Provide the (X, Y) coordinate of the cell's center where the given text is located.  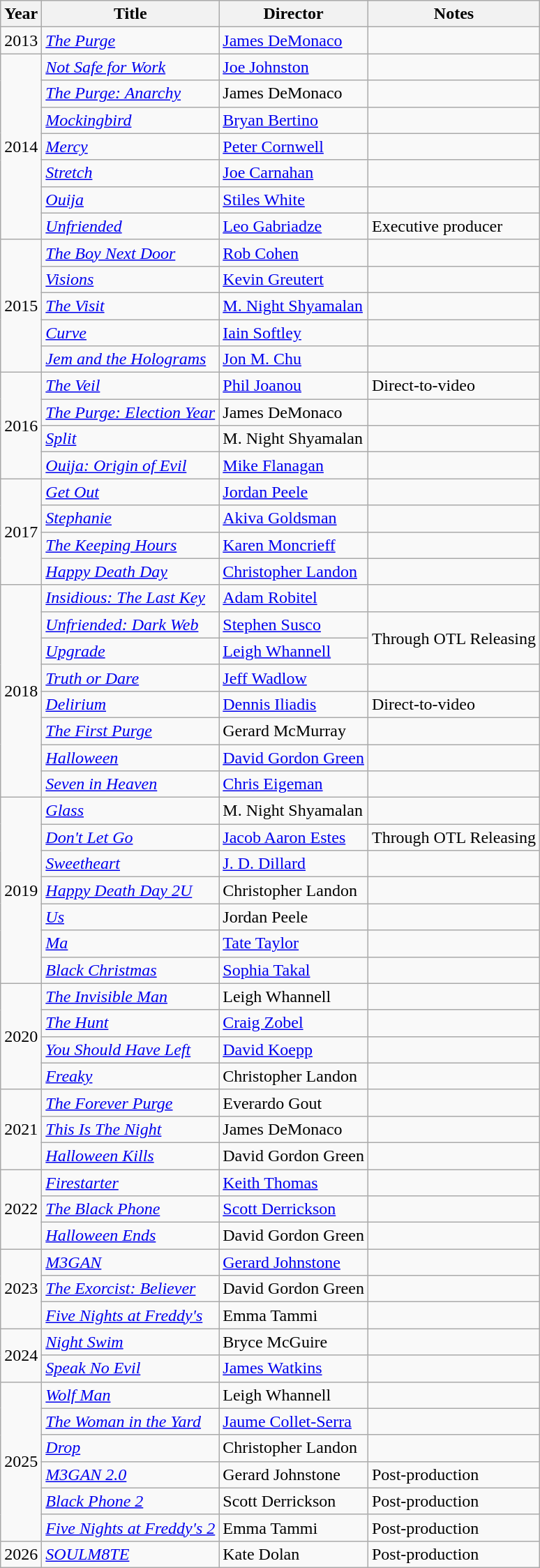
2021 (21, 1129)
Us (130, 917)
Adam Robitel (294, 598)
The Veil (130, 386)
Bryan Bertino (294, 120)
The Purge: Anarchy (130, 94)
Stephen Susco (294, 625)
Don't Let Go (130, 837)
Unfriended: Dark Web (130, 625)
Happy Death Day 2U (130, 890)
Visions (130, 279)
Delirium (130, 704)
Phil Joanou (294, 386)
Title (130, 14)
Leo Gabriadze (294, 226)
2017 (21, 532)
Stiles White (294, 200)
2022 (21, 1209)
Jeff Wadlow (294, 678)
Jaume Collet-Serra (294, 1421)
2019 (21, 890)
Akiva Goldsman (294, 518)
Ma (130, 943)
Five Nights at Freddy's (130, 1315)
2025 (21, 1461)
Year (21, 14)
James Watkins (294, 1368)
2024 (21, 1355)
Mercy (130, 147)
The Visit (130, 306)
Ouija: Origin of Evil (130, 465)
Wolf Man (130, 1395)
Joe Carnahan (294, 173)
The Keeping Hours (130, 545)
Sweetheart (130, 864)
Speak No Evil (130, 1368)
Drop (130, 1448)
Truth or Dare (130, 678)
Craig Zobel (294, 1023)
Kevin Greutert (294, 279)
The Invisible Man (130, 996)
Rob Cohen (294, 253)
M3GAN 2.0 (130, 1474)
M3GAN (130, 1262)
The Exorcist: Believer (130, 1289)
Happy Death Day (130, 572)
Karen Moncrieff (294, 545)
Stretch (130, 173)
Sophia Takal (294, 970)
Keith Thomas (294, 1183)
Halloween (130, 757)
J. D. Dillard (294, 864)
This Is The Night (130, 1129)
Ouija (130, 200)
Peter Cornwell (294, 147)
The First Purge (130, 731)
SOULM8TE (130, 1554)
Five Nights at Freddy's 2 (130, 1528)
The Purge (130, 40)
Gerard McMurray (294, 731)
2023 (21, 1289)
You Should Have Left (130, 1050)
Mike Flanagan (294, 465)
2014 (21, 147)
The Hunt (130, 1023)
Bryce McGuire (294, 1342)
Stephanie (130, 518)
Upgrade (130, 651)
Chris Eigeman (294, 784)
Not Safe for Work (130, 67)
Night Swim (130, 1342)
Iain Softley (294, 333)
Tate Taylor (294, 943)
2020 (21, 1036)
Director (294, 14)
Dennis Iliadis (294, 704)
Glass (130, 811)
Halloween Ends (130, 1236)
2016 (21, 426)
Freaky (130, 1076)
2015 (21, 306)
Notes (453, 14)
Kate Dolan (294, 1554)
Executive producer (453, 226)
The Forever Purge (130, 1103)
The Boy Next Door (130, 253)
Curve (130, 333)
Mockingbird (130, 120)
Halloween Kills (130, 1156)
Black Christmas (130, 970)
Black Phone 2 (130, 1501)
David Koepp (294, 1050)
The Purge: Election Year (130, 412)
Everardo Gout (294, 1103)
Get Out (130, 492)
2018 (21, 691)
The Black Phone (130, 1209)
Unfriended (130, 226)
Split (130, 439)
Jon M. Chu (294, 359)
Insidious: The Last Key (130, 598)
The Woman in the Yard (130, 1421)
Jacob Aaron Estes (294, 837)
2026 (21, 1554)
Joe Johnston (294, 67)
Firestarter (130, 1183)
Jem and the Holograms (130, 359)
Seven in Heaven (130, 784)
2013 (21, 40)
